Return the [x, y] coordinate for the center point of the cell that contains the specified text.  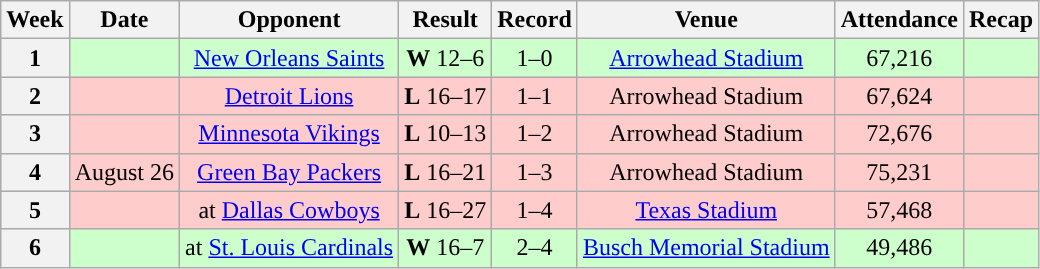
Recap [1000, 20]
W 12–6 [446, 58]
49,486 [899, 248]
1–3 [535, 172]
New Orleans Saints [290, 58]
Opponent [290, 20]
Busch Memorial Stadium [706, 248]
L 16–21 [446, 172]
L 16–17 [446, 96]
Texas Stadium [706, 210]
at St. Louis Cardinals [290, 248]
1–2 [535, 134]
67,216 [899, 58]
August 26 [124, 172]
4 [35, 172]
Green Bay Packers [290, 172]
L 16–27 [446, 210]
3 [35, 134]
Date [124, 20]
57,468 [899, 210]
Result [446, 20]
1–1 [535, 96]
Venue [706, 20]
at Dallas Cowboys [290, 210]
6 [35, 248]
5 [35, 210]
67,624 [899, 96]
L 10–13 [446, 134]
1 [35, 58]
2–4 [535, 248]
72,676 [899, 134]
W 16–7 [446, 248]
1–0 [535, 58]
Detroit Lions [290, 96]
2 [35, 96]
75,231 [899, 172]
Minnesota Vikings [290, 134]
Attendance [899, 20]
1–4 [535, 210]
Week [35, 20]
Record [535, 20]
